From the cell containing the given text, extract its center point as (X, Y) coordinate. 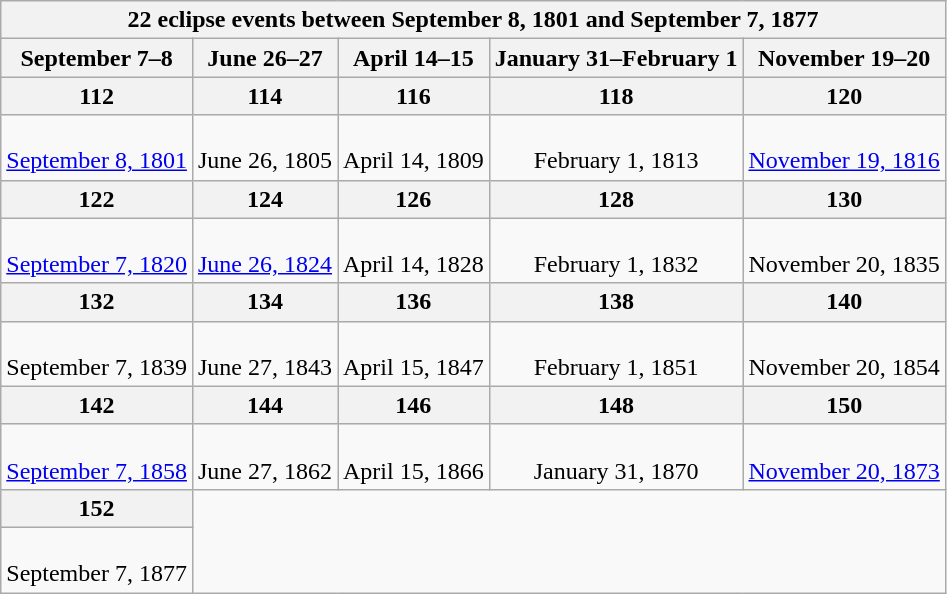
June 26, 1805 (264, 148)
February 1, 1813 (616, 148)
114 (264, 96)
February 1, 1832 (616, 250)
128 (616, 199)
February 1, 1851 (616, 354)
September 7–8 (97, 58)
146 (414, 405)
144 (264, 405)
122 (97, 199)
September 7, 1858 (97, 456)
150 (844, 405)
November 20, 1854 (844, 354)
152 (97, 508)
126 (414, 199)
April 15, 1847 (414, 354)
June 26–27 (264, 58)
148 (616, 405)
September 7, 1839 (97, 354)
November 20, 1835 (844, 250)
January 31–February 1 (616, 58)
June 27, 1862 (264, 456)
June 27, 1843 (264, 354)
November 19, 1816 (844, 148)
September 8, 1801 (97, 148)
130 (844, 199)
112 (97, 96)
September 7, 1877 (97, 560)
April 14–15 (414, 58)
January 31, 1870 (616, 456)
136 (414, 302)
124 (264, 199)
April 14, 1809 (414, 148)
September 7, 1820 (97, 250)
132 (97, 302)
138 (616, 302)
22 eclipse events between September 8, 1801 and September 7, 1877 (474, 20)
June 26, 1824 (264, 250)
134 (264, 302)
116 (414, 96)
118 (616, 96)
April 14, 1828 (414, 250)
April 15, 1866 (414, 456)
November 20, 1873 (844, 456)
120 (844, 96)
142 (97, 405)
140 (844, 302)
November 19–20 (844, 58)
